Detect which cell encompasses the target text, then output its (x, y) center coordinate. 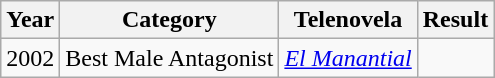
Best Male Antagonist (170, 58)
Year (30, 20)
Result (455, 20)
El Manantial (348, 58)
Category (170, 20)
2002 (30, 58)
Telenovela (348, 20)
